Return the (x, y) coordinate for the center point of the cell that contains the specified text.  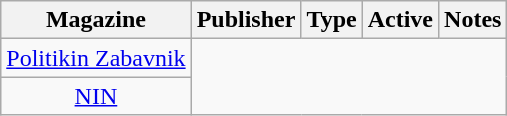
Type (332, 20)
Magazine (96, 20)
NIN (96, 96)
Active (400, 20)
Politikin Zabavnik (96, 58)
Notes (473, 20)
Publisher (246, 20)
